Capture the cell that displays the provided text and extract its (X, Y) central coordinate. 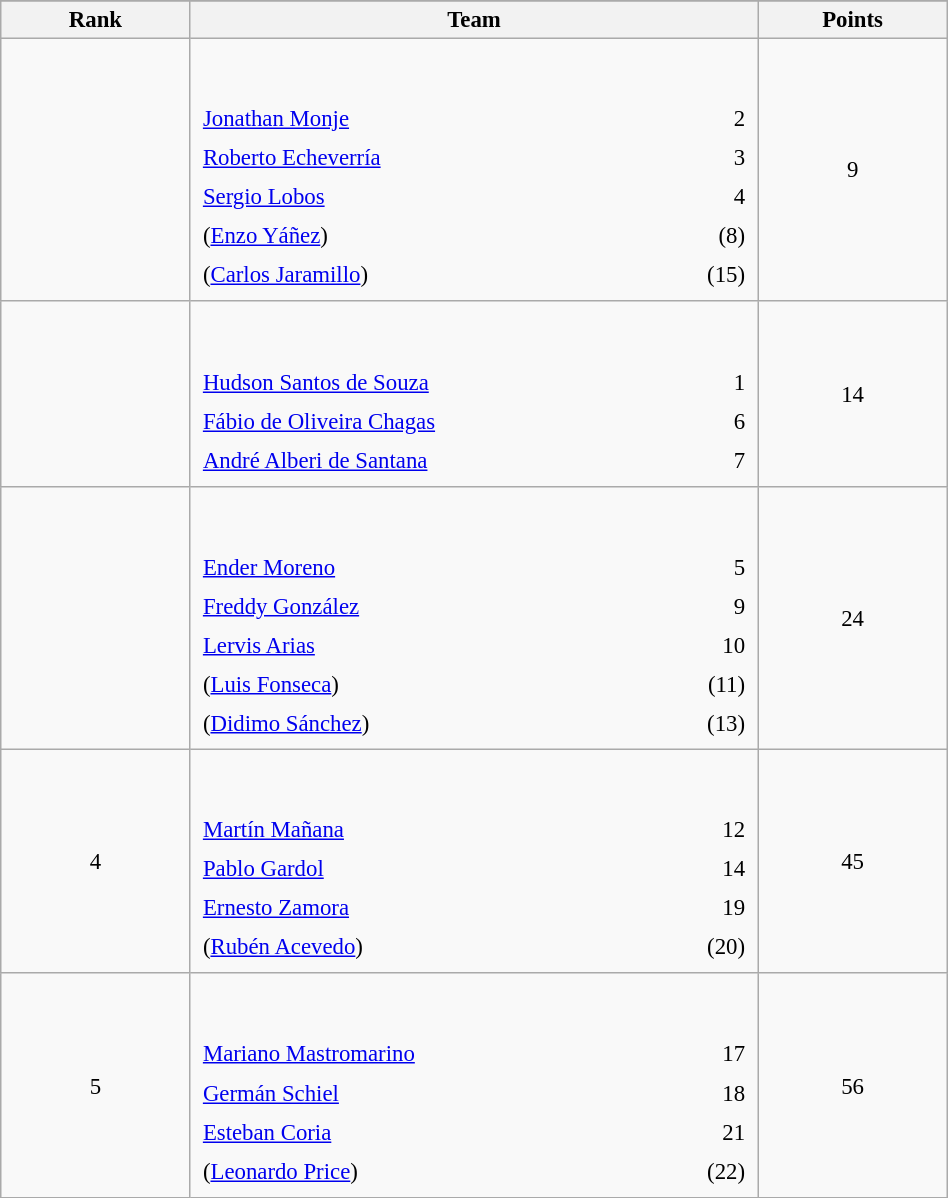
12 (690, 830)
45 (852, 862)
24 (852, 618)
(20) (690, 947)
10 (692, 645)
Team (474, 20)
(Rubén Acevedo) (412, 947)
Esteban Coria (424, 1132)
Hudson Santos de Souza 1 Fábio de Oliveira Chagas 6 André Alberi de Santana 7 (474, 394)
2 (694, 119)
21 (701, 1132)
(Didimo Sánchez) (414, 723)
(Luis Fonseca) (414, 684)
Jonathan Monje (417, 119)
(22) (701, 1171)
19 (690, 908)
Jonathan Monje 2 Roberto Echeverría 3 Sergio Lobos 4 (Enzo Yáñez) (8) (Carlos Jaramillo) (15) (474, 170)
Points (852, 20)
Freddy González (414, 606)
Ender Moreno (414, 567)
Germán Schiel (424, 1093)
Ender Moreno 5 Freddy González 9 Lervis Arias 10 (Luis Fonseca) (11) (Didimo Sánchez) (13) (474, 618)
(13) (692, 723)
(8) (694, 236)
(Enzo Yáñez) (417, 236)
18 (701, 1093)
(11) (692, 684)
Martín Mañana (412, 830)
(Leonardo Price) (424, 1171)
Ernesto Zamora (412, 908)
Rank (96, 20)
3 (694, 158)
(Carlos Jaramillo) (417, 275)
(15) (694, 275)
Fábio de Oliveira Chagas (450, 421)
Mariano Mastromarino (424, 1054)
Pablo Gardol (412, 869)
Hudson Santos de Souza (450, 382)
6 (728, 421)
Lervis Arias (414, 645)
17 (701, 1054)
André Alberi de Santana (450, 460)
56 (852, 1086)
Roberto Echeverría (417, 158)
Sergio Lobos (417, 197)
Mariano Mastromarino 17 Germán Schiel 18 Esteban Coria 21 (Leonardo Price) (22) (474, 1086)
7 (728, 460)
Martín Mañana 12 Pablo Gardol 14 Ernesto Zamora 19 (Rubén Acevedo) (20) (474, 862)
1 (728, 382)
